Determine the (x, y) coordinate at the center of the cell enclosing the given text.  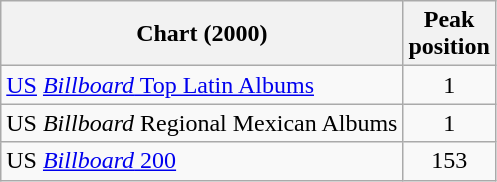
US Billboard 200 (202, 161)
Peakposition (449, 34)
US Billboard Regional Mexican Albums (202, 123)
US Billboard Top Latin Albums (202, 85)
153 (449, 161)
Chart (2000) (202, 34)
